Extract the (X, Y) coordinate from the center of the cell holding the provided text.  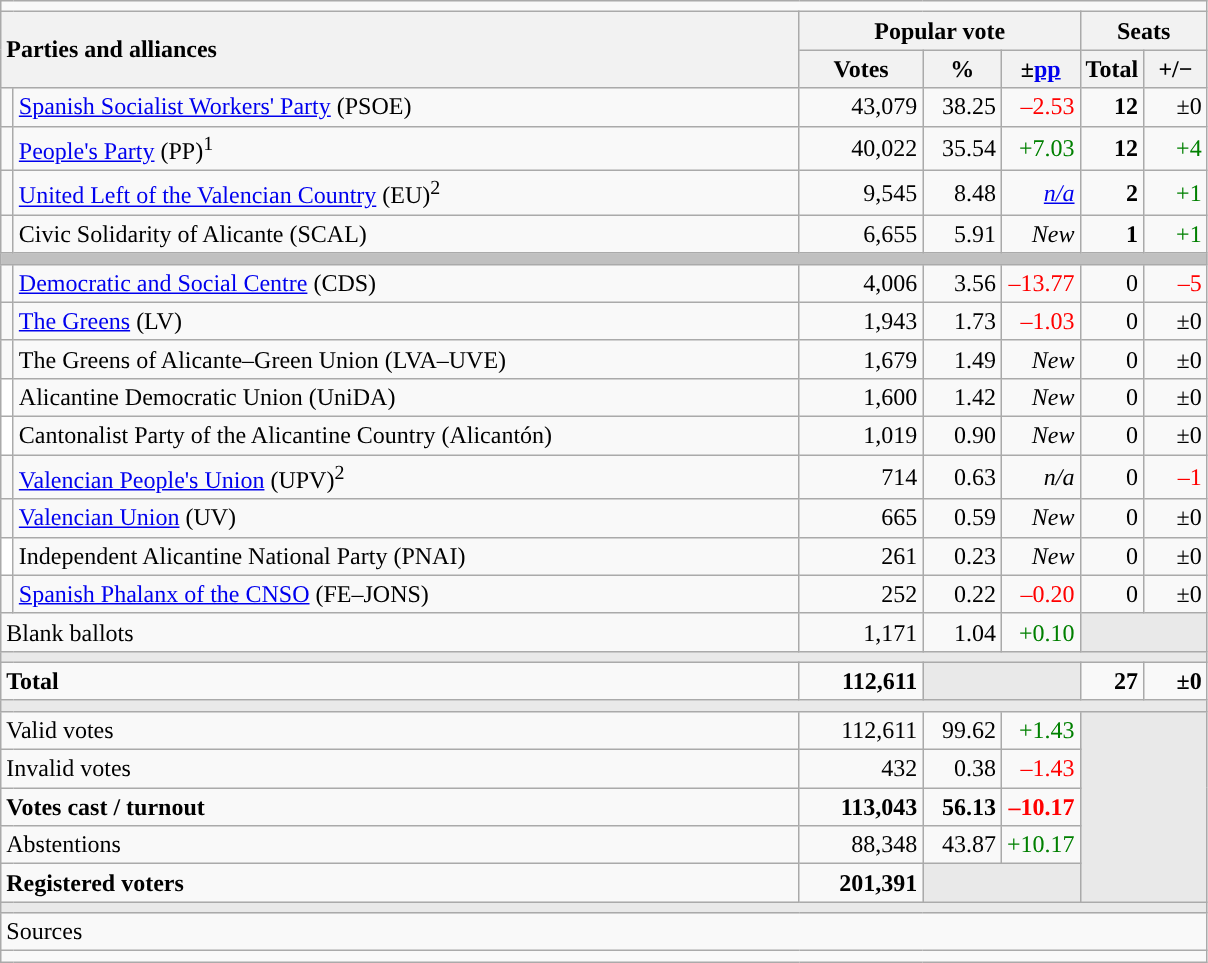
–1.43 (1040, 769)
3.56 (962, 283)
27 (1112, 681)
1.42 (962, 397)
1.49 (962, 359)
Registered voters (400, 883)
99.62 (962, 731)
–13.77 (1040, 283)
–10.17 (1040, 807)
1.73 (962, 321)
201,391 (861, 883)
Civic Solidarity of Alicante (SCAL) (406, 234)
–5 (1176, 283)
–2.53 (1040, 107)
1,171 (861, 632)
Votes (861, 69)
Democratic and Social Centre (CDS) (406, 283)
Independent Alicantine National Party (PNAI) (406, 556)
261 (861, 556)
The Greens (LV) (406, 321)
6,655 (861, 234)
People's Party (PP)1 (406, 148)
Invalid votes (400, 769)
0.22 (962, 594)
8.48 (962, 194)
4,006 (861, 283)
The Greens of Alicante–Green Union (LVA–UVE) (406, 359)
0.90 (962, 435)
Popular vote (940, 31)
38.25 (962, 107)
40,022 (861, 148)
Spanish Phalanx of the CNSO (FE–JONS) (406, 594)
Votes cast / turnout (400, 807)
–1.03 (1040, 321)
Alicantine Democratic Union (UniDA) (406, 397)
56.13 (962, 807)
252 (861, 594)
+10.17 (1040, 845)
1.04 (962, 632)
43.87 (962, 845)
Valid votes (400, 731)
1,019 (861, 435)
Spanish Socialist Workers' Party (PSOE) (406, 107)
Cantonalist Party of the Alicantine Country (Alicantón) (406, 435)
0.63 (962, 478)
35.54 (962, 148)
43,079 (861, 107)
% (962, 69)
Valencian Union (UV) (406, 518)
0.59 (962, 518)
5.91 (962, 234)
Seats (1144, 31)
+1.43 (1040, 731)
Abstentions (400, 845)
–1 (1176, 478)
1 (1112, 234)
432 (861, 769)
714 (861, 478)
Sources (604, 932)
1,943 (861, 321)
1,679 (861, 359)
–0.20 (1040, 594)
0.38 (962, 769)
+4 (1176, 148)
9,545 (861, 194)
+7.03 (1040, 148)
2 (1112, 194)
±pp (1040, 69)
665 (861, 518)
1,600 (861, 397)
+0.10 (1040, 632)
113,043 (861, 807)
88,348 (861, 845)
Valencian People's Union (UPV)2 (406, 478)
Blank ballots (400, 632)
United Left of the Valencian Country (EU)2 (406, 194)
0.23 (962, 556)
Parties and alliances (400, 50)
+/− (1176, 69)
